Determine the [X, Y] coordinate at the center of the cell enclosing the given text.  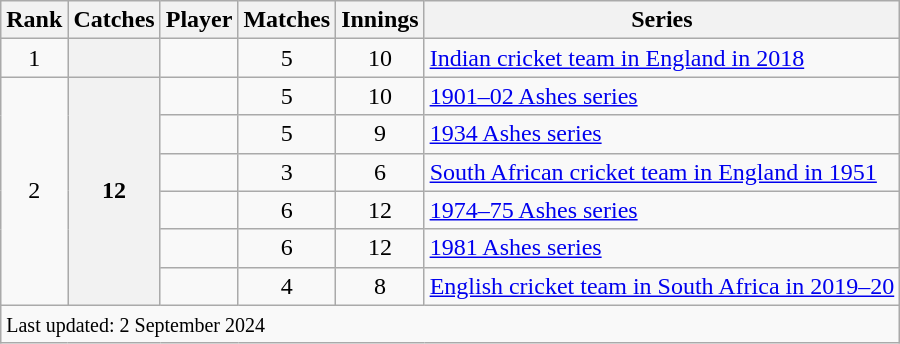
3 [287, 172]
Series [662, 20]
1934 Ashes series [662, 134]
2 [34, 191]
English cricket team in South Africa in 2019–20 [662, 286]
Indian cricket team in England in 2018 [662, 58]
Catches [114, 20]
Rank [34, 20]
Matches [287, 20]
South African cricket team in England in 1951 [662, 172]
1901–02 Ashes series [662, 96]
Innings [380, 20]
1974–75 Ashes series [662, 210]
Player [199, 20]
Last updated: 2 September 2024 [450, 324]
1981 Ashes series [662, 248]
1 [34, 58]
9 [380, 134]
8 [380, 286]
4 [287, 286]
